Return the (x, y) coordinate for the center point of the cell that contains the specified text.  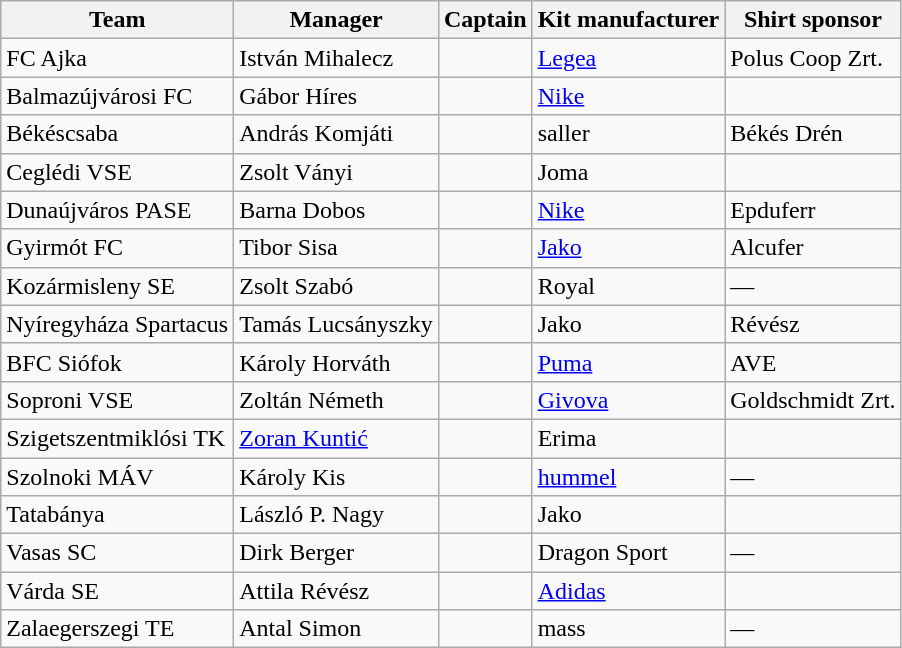
Joma (628, 172)
Zsolt Szabó (336, 286)
Békéscsaba (118, 134)
Epduferr (813, 210)
Dunaújváros PASE (118, 210)
Kozármisleny SE (118, 286)
Ceglédi VSE (118, 172)
Barna Dobos (336, 210)
István Mihalecz (336, 58)
Zoran Kuntić (336, 438)
Soproni VSE (118, 400)
András Komjáti (336, 134)
Antal Simon (336, 629)
Attila Révész (336, 591)
Givova (628, 400)
FC Ajka (118, 58)
László P. Nagy (336, 515)
Nyíregyháza Spartacus (118, 324)
Balmazújvárosi FC (118, 96)
Polus Coop Zrt. (813, 58)
Adidas (628, 591)
Gyirmót FC (118, 248)
Zsolt Ványi (336, 172)
Erima (628, 438)
Károly Horváth (336, 362)
AVE (813, 362)
Captain (485, 20)
Károly Kis (336, 477)
Szolnoki MÁV (118, 477)
Tatabánya (118, 515)
Dragon Sport (628, 553)
Gábor Híres (336, 96)
BFC Siófok (118, 362)
Dirk Berger (336, 553)
Puma (628, 362)
Shirt sponsor (813, 20)
Révész (813, 324)
Kit manufacturer (628, 20)
Royal (628, 286)
Várda SE (118, 591)
Legea (628, 58)
Tamás Lucsányszky (336, 324)
hummel (628, 477)
Goldschmidt Zrt. (813, 400)
Team (118, 20)
Vasas SC (118, 553)
Manager (336, 20)
Békés Drén (813, 134)
Zoltán Németh (336, 400)
Tibor Sisa (336, 248)
saller (628, 134)
Szigetszentmiklósi TK (118, 438)
Zalaegerszegi TE (118, 629)
Alcufer (813, 248)
mass (628, 629)
